Extract the (x, y) coordinate from the center of the cell holding the provided text.  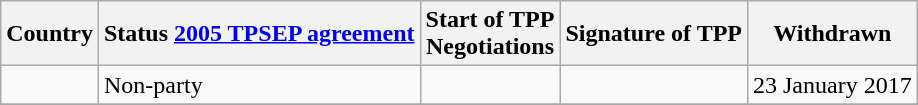
Non-party (259, 85)
23 January 2017 (832, 85)
Status 2005 TPSEP agreement (259, 34)
Signature of TPP (654, 34)
Country (50, 34)
Withdrawn (832, 34)
Start of TPPNegotiations (490, 34)
